Return [X, Y] of the center of cell containing provided text 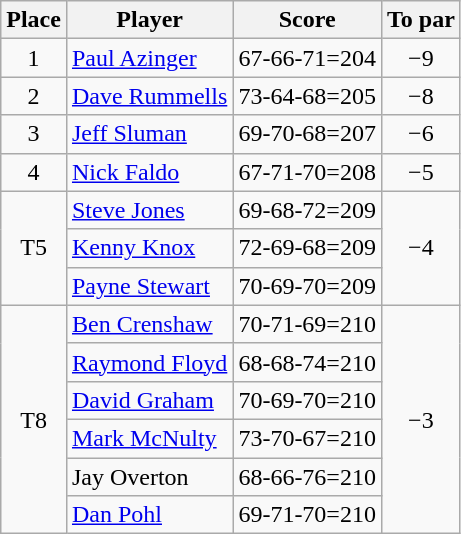
Player [149, 20]
69-70-68=207 [308, 134]
Dan Pohl [149, 515]
T5 [34, 248]
T8 [34, 419]
Raymond Floyd [149, 362]
Ben Crenshaw [149, 324]
−6 [420, 134]
70-69-70=210 [308, 400]
4 [34, 172]
69-71-70=210 [308, 515]
67-66-71=204 [308, 58]
73-70-67=210 [308, 438]
Steve Jones [149, 210]
1 [34, 58]
73-64-68=205 [308, 96]
Score [308, 20]
70-71-69=210 [308, 324]
−3 [420, 419]
Payne Stewart [149, 286]
Nick Faldo [149, 172]
Jay Overton [149, 477]
68-66-76=210 [308, 477]
Mark McNulty [149, 438]
69-68-72=209 [308, 210]
David Graham [149, 400]
−8 [420, 96]
Paul Azinger [149, 58]
Place [34, 20]
Dave Rummells [149, 96]
To par [420, 20]
−5 [420, 172]
67-71-70=208 [308, 172]
72-69-68=209 [308, 248]
−9 [420, 58]
68-68-74=210 [308, 362]
2 [34, 96]
−4 [420, 248]
Jeff Sluman [149, 134]
Kenny Knox [149, 248]
70-69-70=209 [308, 286]
3 [34, 134]
